For the text-containing cell, return its midpoint in [x, y] coordinate format. 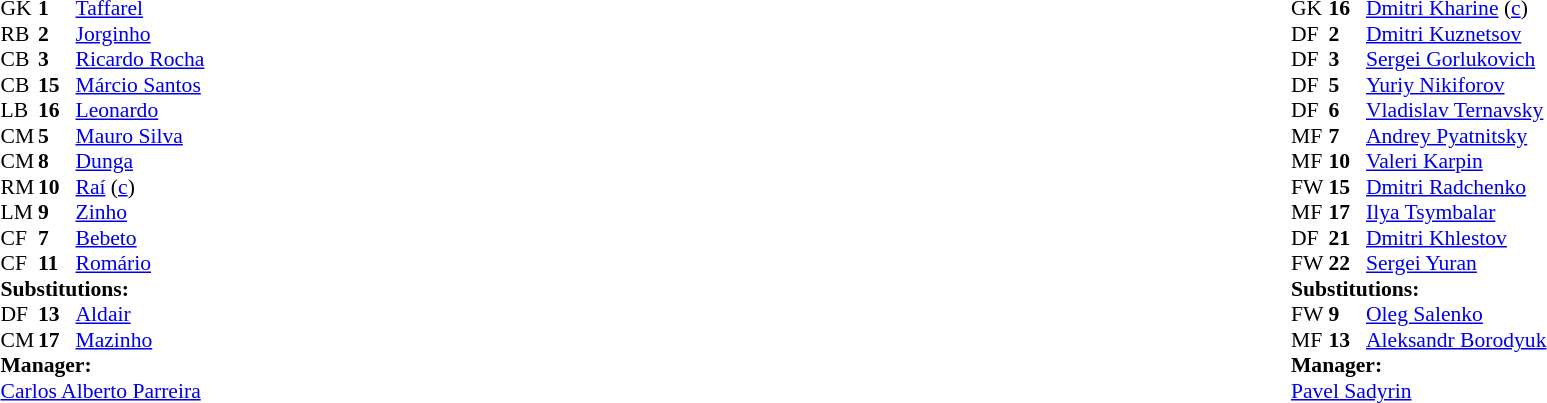
6 [1347, 111]
LB [19, 111]
Yuriy Nikiforov [1456, 85]
Aldair [140, 315]
11 [57, 263]
LM [19, 213]
Jorginho [140, 34]
Mazinho [140, 340]
16 [57, 111]
Mauro Silva [140, 136]
Dmitri Radchenko [1456, 187]
Ilya Tsymbalar [1456, 213]
RB [19, 34]
Bebeto [140, 238]
Márcio Santos [140, 85]
Leonardo [140, 111]
Raí (c) [140, 187]
Dmitri Kuznetsov [1456, 34]
Dunga [140, 161]
Dmitri Khlestov [1456, 238]
RM [19, 187]
22 [1347, 263]
8 [57, 161]
Romário [140, 263]
Valeri Karpin [1456, 161]
Ricardo Rocha [140, 59]
Sergei Yuran [1456, 263]
Andrey Pyatnitsky [1456, 136]
Vladislav Ternavsky [1456, 111]
21 [1347, 238]
Zinho [140, 213]
Sergei Gorlukovich [1456, 59]
Aleksandr Borodyuk [1456, 340]
Oleg Salenko [1456, 315]
